Output the (X, Y) coordinate of the center of the cell containing the given text.  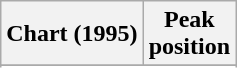
Peakposition (189, 34)
Chart (1995) (72, 34)
